Detect which cell encompasses the target text, then output its (X, Y) center coordinate. 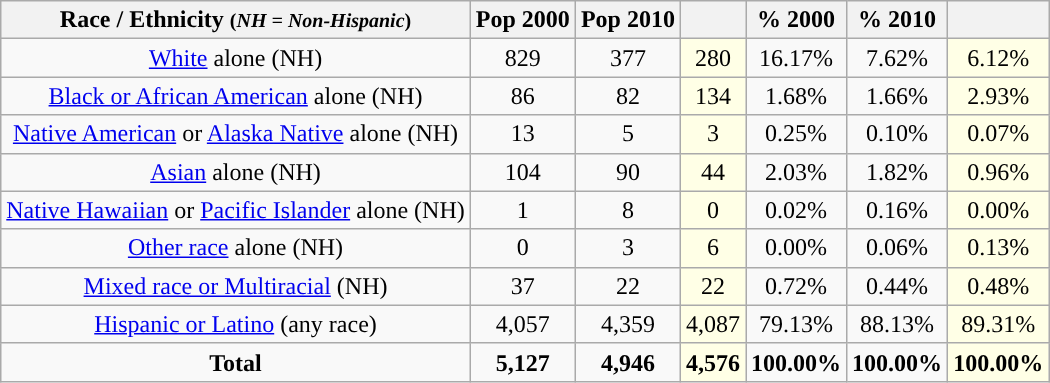
82 (628, 96)
0.25% (796, 134)
% 2000 (796, 20)
6.12% (998, 58)
44 (712, 172)
13 (522, 134)
Race / Ethnicity (NH = Non-Hispanic) (236, 20)
89.31% (998, 324)
Hispanic or Latino (any race) (236, 324)
280 (712, 58)
4,057 (522, 324)
Black or African American alone (NH) (236, 96)
4,087 (712, 324)
88.13% (898, 324)
Pop 2010 (628, 20)
Pop 2000 (522, 20)
0.10% (898, 134)
1.68% (796, 96)
0.02% (796, 210)
829 (522, 58)
6 (712, 248)
Total (236, 362)
Other race alone (NH) (236, 248)
Native American or Alaska Native alone (NH) (236, 134)
86 (522, 96)
0.13% (998, 248)
Mixed race or Multiracial (NH) (236, 286)
0.06% (898, 248)
4,946 (628, 362)
0.96% (998, 172)
0.48% (998, 286)
16.17% (796, 58)
0.44% (898, 286)
0.72% (796, 286)
377 (628, 58)
1.66% (898, 96)
0.07% (998, 134)
7.62% (898, 58)
79.13% (796, 324)
2.03% (796, 172)
White alone (NH) (236, 58)
Asian alone (NH) (236, 172)
Native Hawaiian or Pacific Islander alone (NH) (236, 210)
% 2010 (898, 20)
4,359 (628, 324)
104 (522, 172)
134 (712, 96)
0.16% (898, 210)
8 (628, 210)
90 (628, 172)
4,576 (712, 362)
5 (628, 134)
2.93% (998, 96)
37 (522, 286)
5,127 (522, 362)
1.82% (898, 172)
1 (522, 210)
